Pinpoint the cell where the given text exists, returning its [x, y] midpoint coordinate. 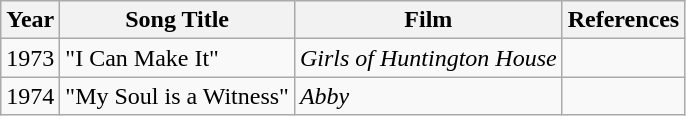
Song Title [178, 20]
Abby [428, 96]
Film [428, 20]
"My Soul is a Witness" [178, 96]
"I Can Make It" [178, 58]
Girls of Huntington House [428, 58]
1973 [30, 58]
1974 [30, 96]
Year [30, 20]
References [624, 20]
